Identify which cell holds the provided text, then report its (X, Y) central coordinate. 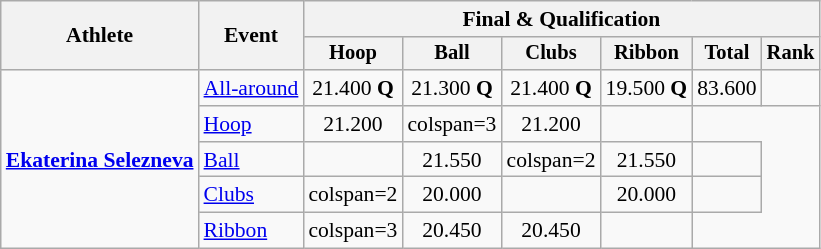
Athlete (100, 36)
Rank (791, 54)
21.300 Q (452, 88)
Ekaterina Selezneva (100, 159)
Final & Qualification (561, 19)
83.600 (726, 88)
Event (252, 36)
19.500 Q (647, 88)
Total (726, 54)
All-around (252, 88)
